Output the (x, y) coordinate of the center of the cell containing the given text.  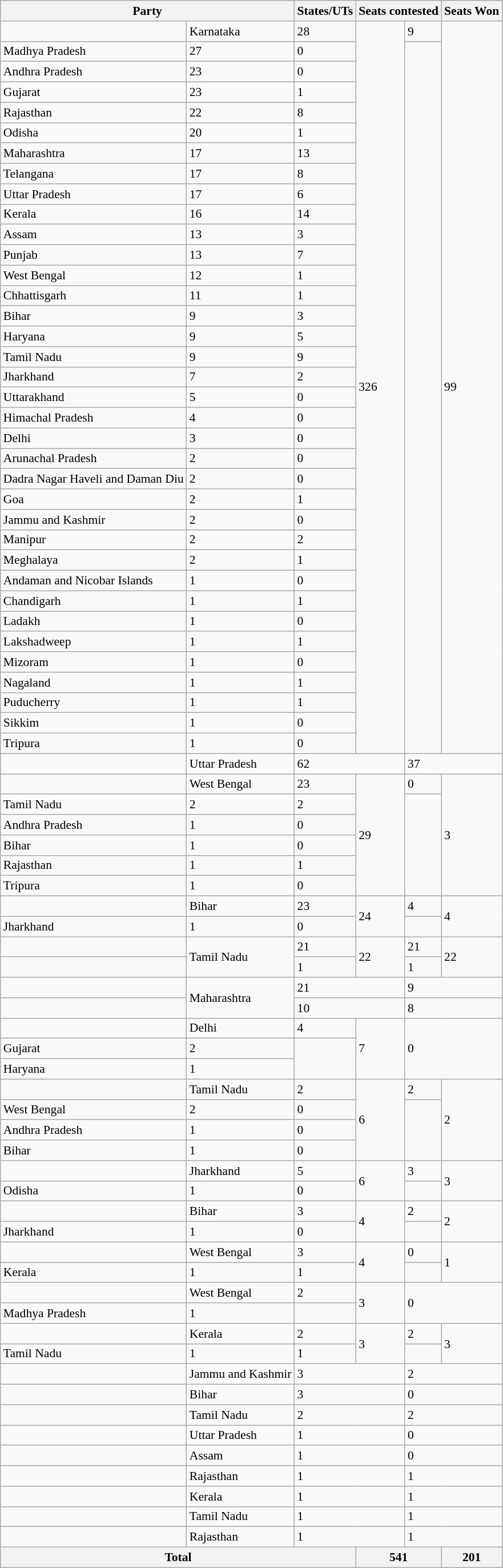
20 (241, 133)
37 (453, 764)
States/UTs (325, 11)
Karnataka (241, 31)
Seats contested (399, 11)
12 (241, 275)
Chhattisgarh (94, 296)
Ladakh (94, 621)
24 (380, 916)
99 (472, 387)
201 (472, 1558)
Party (147, 11)
Nagaland (94, 683)
28 (325, 31)
Total (178, 1558)
Manipur (94, 540)
10 (350, 1008)
Uttarakhand (94, 398)
Arunachal Pradesh (94, 459)
29 (380, 835)
27 (241, 51)
Mizoram (94, 662)
541 (399, 1558)
16 (241, 214)
Andaman and Nicobar Islands (94, 581)
Puducherry (94, 703)
Telangana (94, 174)
Lakshadweep (94, 642)
326 (380, 387)
Himachal Pradesh (94, 418)
Punjab (94, 255)
14 (325, 214)
Sikkim (94, 723)
Meghalaya (94, 560)
11 (241, 296)
Dadra Nagar Haveli and Daman Diu (94, 479)
Goa (94, 499)
62 (350, 764)
Seats Won (472, 11)
Chandigarh (94, 601)
